Locate the cell with the specified text and output its [X, Y] center coordinate. 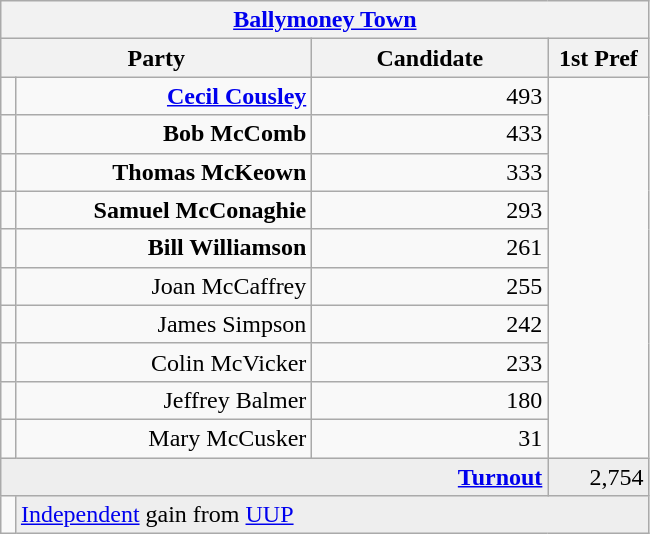
Independent gain from UUP [332, 515]
Thomas McKeown [163, 172]
242 [430, 324]
Party [156, 58]
255 [430, 286]
1st Pref [598, 58]
Candidate [430, 58]
293 [430, 210]
Joan McCaffrey [163, 286]
180 [430, 400]
Turnout [274, 477]
261 [430, 248]
James Simpson [163, 324]
Bill Williamson [163, 248]
Jeffrey Balmer [163, 400]
31 [430, 438]
333 [430, 172]
Colin McVicker [163, 362]
Ballymoney Town [325, 20]
Cecil Cousley [163, 96]
Samuel McConaghie [163, 210]
433 [430, 134]
2,754 [598, 477]
493 [430, 96]
233 [430, 362]
Mary McCusker [163, 438]
Bob McComb [163, 134]
